Determine the (X, Y) coordinate at the center of the cell enclosing the given text.  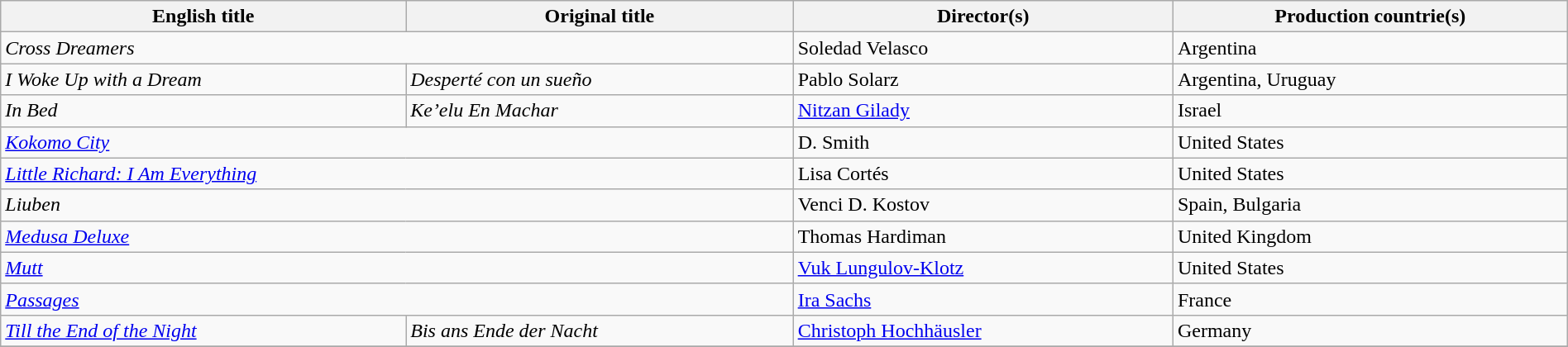
English title (203, 17)
France (1370, 299)
Director(s) (982, 17)
Till the End of the Night (203, 330)
Original title (600, 17)
United Kingdom (1370, 236)
I Woke Up with a Dream (203, 79)
Nitzan Gilady (982, 111)
Germany (1370, 330)
Argentina (1370, 48)
Christoph Hochhäusler (982, 330)
In Bed (203, 111)
Lisa Cortés (982, 173)
Vuk Lungulov-Klotz (982, 268)
Cross Dreamers (397, 48)
Passages (397, 299)
Spain, Bulgaria (1370, 205)
Bis ans Ende der Nacht (600, 330)
Thomas Hardiman (982, 236)
Kokomo City (397, 142)
Production countrie(s) (1370, 17)
Soledad Velasco (982, 48)
Little Richard: I Am Everything (397, 173)
Argentina, Uruguay (1370, 79)
Pablo Solarz (982, 79)
Ke’elu En Machar (600, 111)
Venci D. Kostov (982, 205)
Israel (1370, 111)
D. Smith (982, 142)
Desperté con un sueño (600, 79)
Mutt (397, 268)
Medusa Deluxe (397, 236)
Ira Sachs (982, 299)
Liuben (397, 205)
